Determine the [x, y] coordinate at the center of the cell enclosing the given text.  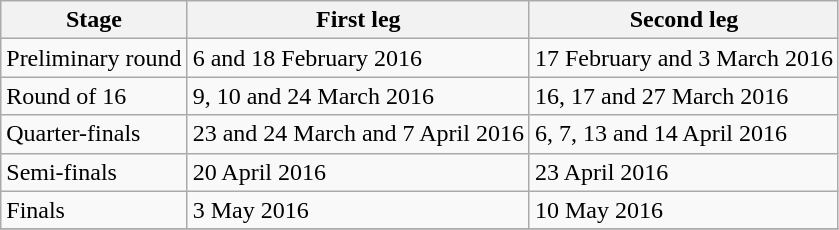
9, 10 and 24 March 2016 [358, 96]
Semi-finals [94, 172]
20 April 2016 [358, 172]
6 and 18 February 2016 [358, 58]
23 and 24 March and 7 April 2016 [358, 134]
23 April 2016 [684, 172]
6, 7, 13 and 14 April 2016 [684, 134]
Stage [94, 20]
10 May 2016 [684, 210]
Preliminary round [94, 58]
3 May 2016 [358, 210]
17 February and 3 March 2016 [684, 58]
Round of 16 [94, 96]
Quarter-finals [94, 134]
Second leg [684, 20]
16, 17 and 27 March 2016 [684, 96]
First leg [358, 20]
Finals [94, 210]
